Return the [X, Y] coordinate for the center point of the cell that contains the specified text.  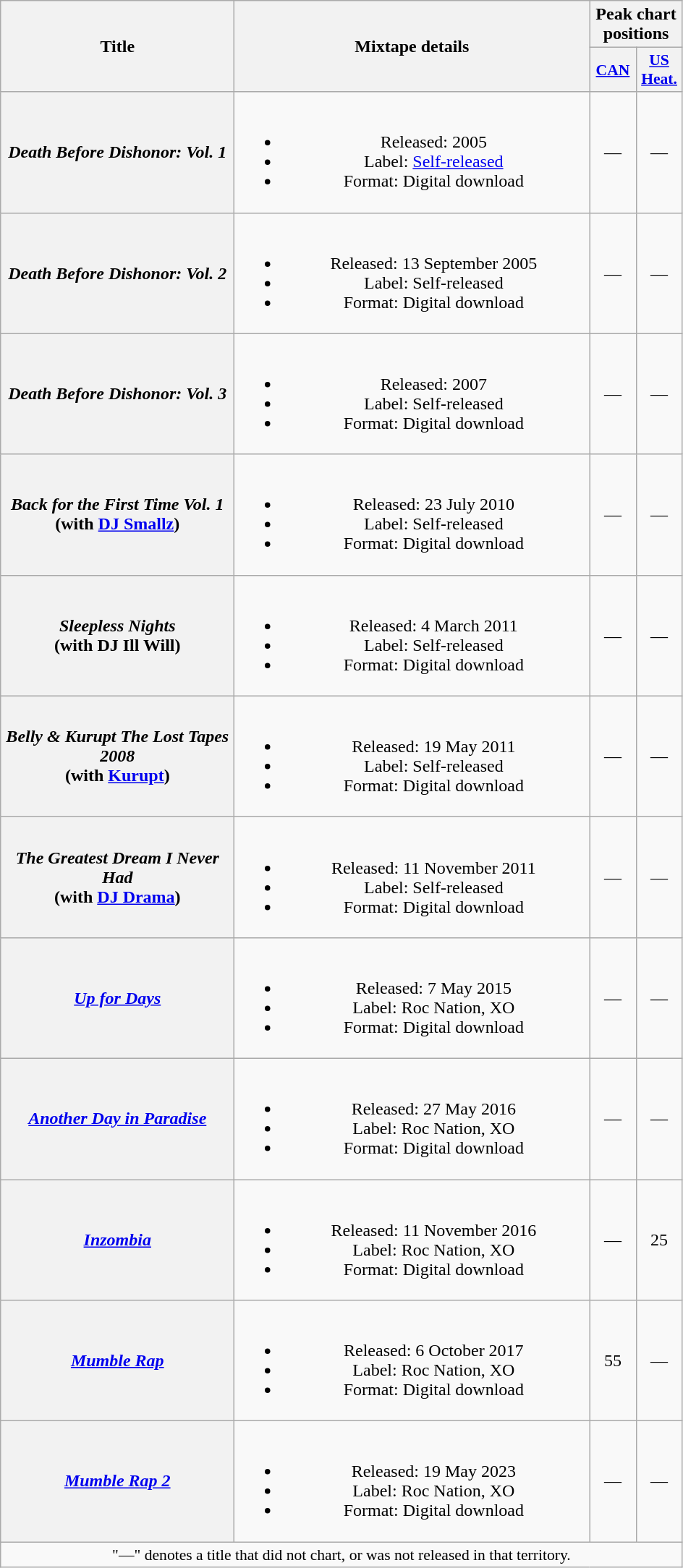
Released: 7 May 2015Label: Roc Nation, XOFormat: Digital download [412, 998]
Back for the First Time Vol. 1(with DJ Smallz) [117, 515]
Belly & Kurupt The Lost Tapes 2008(with Kurupt) [117, 757]
Peak chart positions [636, 25]
Another Day in Paradise [117, 1118]
Inzombia [117, 1240]
Sleepless Nights(with DJ Ill Will) [117, 635]
Released: 19 May 2023Label: Roc Nation, XOFormat: Digital download [412, 1481]
Death Before Dishonor: Vol. 1 [117, 152]
Released: 2007Label: Self-releasedFormat: Digital download [412, 393]
Released: 11 November 2016Label: Roc Nation, XOFormat: Digital download [412, 1240]
Released: 4 March 2011Label: Self-releasedFormat: Digital download [412, 635]
Mumble Rap 2 [117, 1481]
The Greatest Dream I Never Had(with DJ Drama) [117, 877]
Released: 11 November 2011Label: Self-releasedFormat: Digital download [412, 877]
Mixtape details [412, 46]
55 [613, 1361]
Released: 13 September 2005Label: Self-releasedFormat: Digital download [412, 273]
Released: 23 July 2010Label: Self-releasedFormat: Digital download [412, 515]
Mumble Rap [117, 1361]
Released: 2005Label: Self-releasedFormat: Digital download [412, 152]
Released: 6 October 2017Label: Roc Nation, XOFormat: Digital download [412, 1361]
Death Before Dishonor: Vol. 3 [117, 393]
Title [117, 46]
Death Before Dishonor: Vol. 2 [117, 273]
CAN [613, 69]
USHeat. [659, 69]
Released: 19 May 2011Label: Self-releasedFormat: Digital download [412, 757]
25 [659, 1240]
Up for Days [117, 998]
Released: 27 May 2016Label: Roc Nation, XOFormat: Digital download [412, 1118]
"—" denotes a title that did not chart, or was not released in that territory. [341, 1555]
